Detect which cell encompasses the target text, then output its (X, Y) center coordinate. 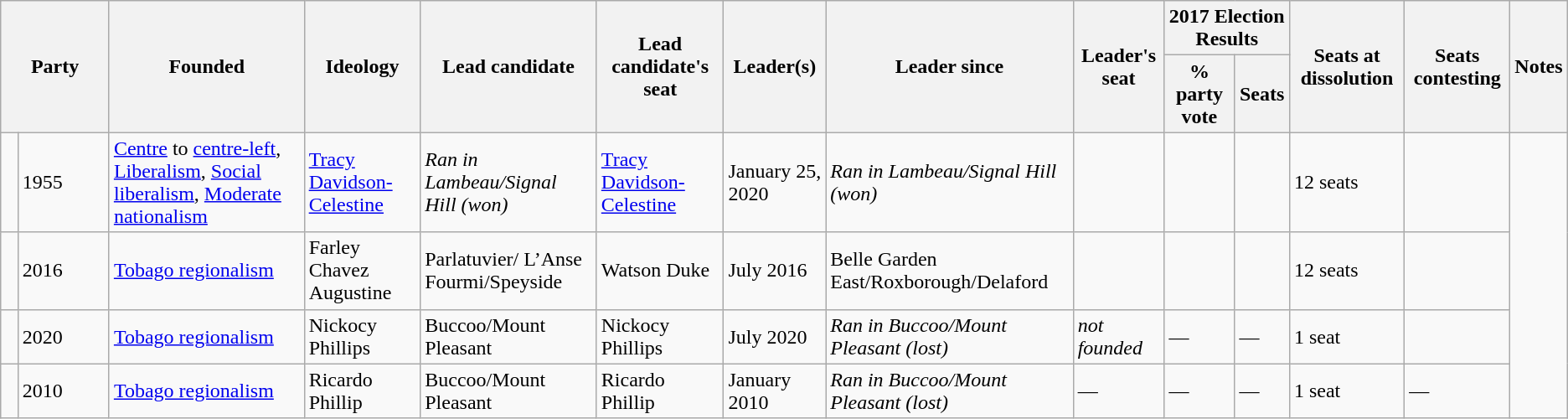
Belle Garden East/Roxborough/Delaford (950, 271)
2016 (64, 271)
Founded (206, 67)
Ideology (362, 67)
Leader(s) (775, 67)
Lead candidate's seat (660, 67)
January 25, 2020 (775, 183)
Party (55, 67)
2017 Election Results (1226, 28)
Leader's seat (1119, 67)
Farley Chavez Augustine (362, 271)
Leader since (950, 67)
July 2016 (775, 271)
January 2010 (775, 391)
Notes (1540, 67)
1955 (64, 183)
% party vote (1199, 94)
July 2020 (775, 337)
Seats at dissolution (1347, 67)
2020 (64, 337)
Centre to centre-left, Liberalism, Social liberalism, Moderate nationalism (206, 183)
Parlatuvier/ L’Anse Fourmi/Speyside (509, 271)
2010 (64, 391)
not founded (1119, 337)
Seats (1262, 94)
Lead candidate (509, 67)
Watson Duke (660, 271)
Seats contesting (1457, 67)
